Pinpoint the cell where the given text exists, returning its (X, Y) midpoint coordinate. 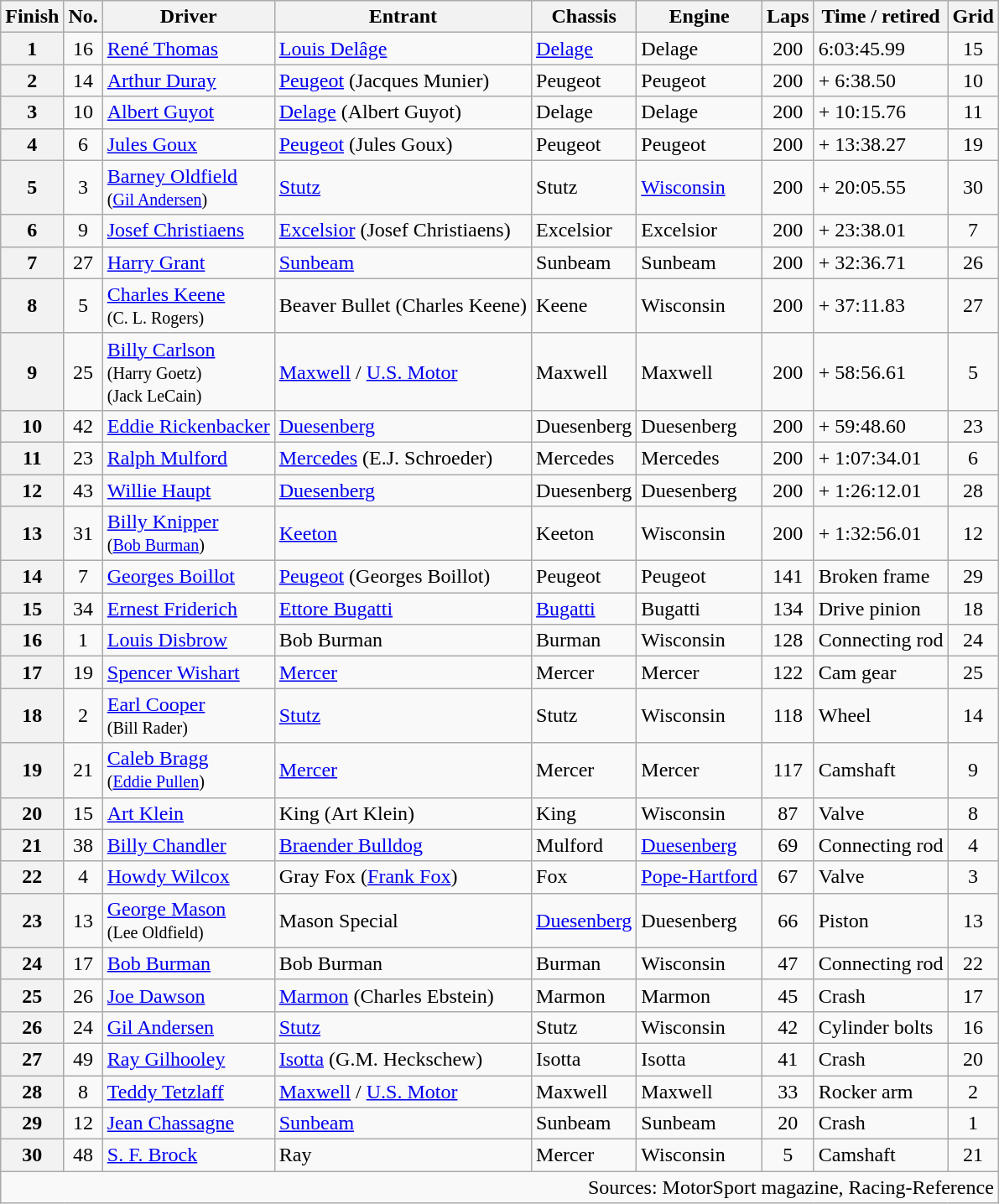
Braender Bulldog (403, 845)
Rocker arm (881, 1091)
Harry Grant (188, 262)
Albert Guyot (188, 112)
+ 37:11.83 (881, 305)
Gray Fox (Frank Fox) (403, 877)
Ray (403, 1155)
6:03:45.99 (881, 49)
Howdy Wilcox (188, 877)
Eddie Rickenbacker (188, 426)
Mercedes (E.J. Schroeder) (403, 458)
Isotta (G.M. Heckschew) (403, 1059)
Art Klein (188, 813)
+ 58:56.61 (881, 371)
118 (788, 716)
Peugeot (Jules Goux) (403, 144)
Chassis (584, 17)
66 (788, 921)
George Mason (Lee Oldfield) (188, 921)
117 (788, 770)
Mason Special (403, 921)
King (584, 813)
No. (83, 17)
Jules Goux (188, 144)
Engine (700, 17)
Teddy Tetzlaff (188, 1091)
+ 1:07:34.01 (881, 458)
Joe Dawson (188, 995)
+ 10:15.76 (881, 112)
141 (788, 577)
Billy Chandler (188, 845)
Louis Delâge (403, 49)
Keene (584, 305)
+ 20:05.55 (881, 188)
+ 13:38.27 (881, 144)
38 (83, 845)
48 (83, 1155)
49 (83, 1059)
128 (788, 641)
Arthur Duray (188, 80)
Ettore Bugatti (403, 609)
Laps (788, 17)
Excelsior (Josef Christiaens) (403, 231)
Ralph Mulford (188, 458)
Ernest Friderich (188, 609)
Wheel (881, 716)
Earl Cooper (Bill Rader) (188, 716)
41 (788, 1059)
45 (788, 995)
Billy Carlson (Harry Goetz)(Jack LeCain) (188, 371)
Josef Christiaens (188, 231)
Charles Keene (C. L. Rogers) (188, 305)
King (Art Klein) (403, 813)
+ 1:26:12.01 (881, 490)
+ 23:38.01 (881, 231)
Spencer Wishart (188, 672)
Time / retired (881, 17)
Louis Disbrow (188, 641)
Entrant (403, 17)
Drive pinion (881, 609)
Driver (188, 17)
Sources: MotorSport magazine, Racing-Reference (500, 1187)
134 (788, 609)
+ 1:32:56.01 (881, 533)
33 (788, 1091)
+ 59:48.60 (881, 426)
43 (83, 490)
34 (83, 609)
Willie Haupt (188, 490)
Cam gear (881, 672)
+ 6:38.50 (881, 80)
87 (788, 813)
31 (83, 533)
+ 32:36.71 (881, 262)
Gil Andersen (188, 1027)
Jean Chassagne (188, 1124)
69 (788, 845)
Caleb Bragg(Eddie Pullen) (188, 770)
Georges Boillot (188, 577)
Beaver Bullet (Charles Keene) (403, 305)
Mulford (584, 845)
Finish (32, 17)
Broken frame (881, 577)
Billy Knipper(Bob Burman) (188, 533)
Grid (973, 17)
Marmon (Charles Ebstein) (403, 995)
47 (788, 963)
Peugeot (Georges Boillot) (403, 577)
Cylinder bolts (881, 1027)
122 (788, 672)
S. F. Brock (188, 1155)
René Thomas (188, 49)
Ray Gilhooley (188, 1059)
Peugeot (Jacques Munier) (403, 80)
Pope-Hartford (700, 877)
67 (788, 877)
Barney Oldfield (Gil Andersen) (188, 188)
Delage (Albert Guyot) (403, 112)
Piston (881, 921)
Fox (584, 877)
